Scan for the cell matching the given text and deliver its [X, Y] coordinate at center. 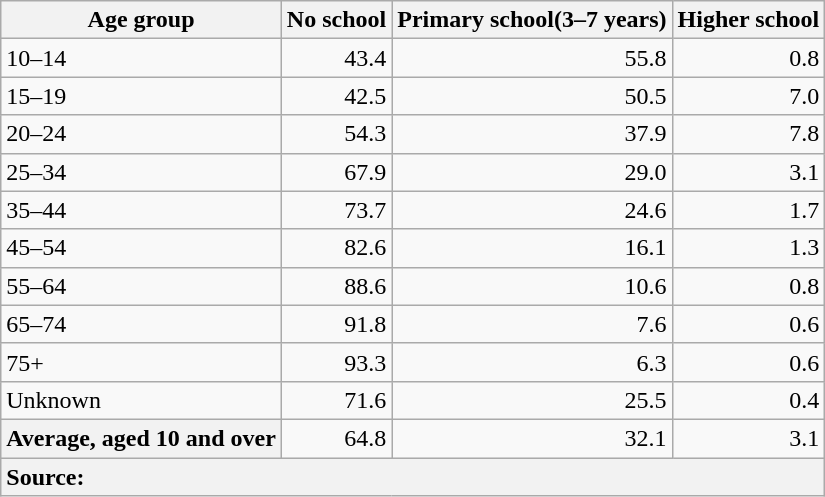
Average, aged 10 and over [142, 438]
No school [336, 20]
6.3 [532, 362]
55.8 [532, 58]
0.4 [748, 400]
1.7 [748, 210]
45–54 [142, 248]
67.9 [336, 172]
16.1 [532, 248]
55–64 [142, 286]
7.6 [532, 324]
15–19 [142, 96]
50.5 [532, 96]
1.3 [748, 248]
7.8 [748, 134]
42.5 [336, 96]
88.6 [336, 286]
Source: [413, 477]
75+ [142, 362]
35–44 [142, 210]
65–74 [142, 324]
54.3 [336, 134]
71.6 [336, 400]
10–14 [142, 58]
73.7 [336, 210]
24.6 [532, 210]
Age group [142, 20]
29.0 [532, 172]
32.1 [532, 438]
91.8 [336, 324]
Higher school [748, 20]
25.5 [532, 400]
20–24 [142, 134]
10.6 [532, 286]
25–34 [142, 172]
7.0 [748, 96]
Primary school(3–7 years) [532, 20]
82.6 [336, 248]
43.4 [336, 58]
37.9 [532, 134]
Unknown [142, 400]
64.8 [336, 438]
93.3 [336, 362]
